Output the (X, Y) coordinate of the center of the cell containing the given text.  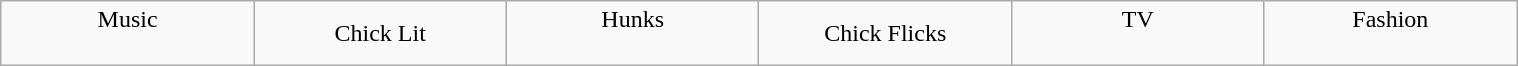
Chick Lit (380, 34)
Fashion (1390, 34)
Chick Flicks (886, 34)
Hunks (632, 34)
Music (128, 34)
TV (1138, 34)
